Return the (x, y) coordinate for the center point of the cell that contains the specified text.  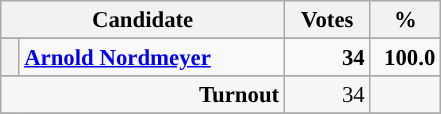
100.0 (406, 58)
Arnold Nordmeyer (152, 58)
Votes (327, 20)
% (406, 20)
Candidate (143, 20)
Turnout (143, 95)
